Identify which cell holds the provided text, then report its [x, y] central coordinate. 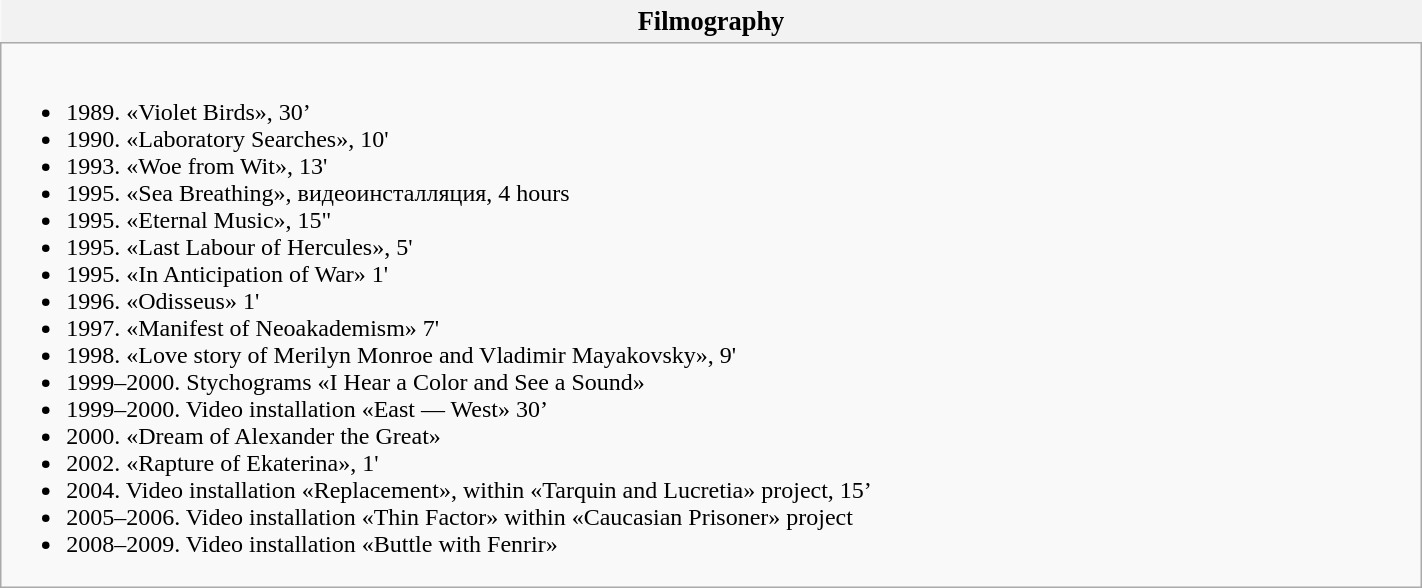
Filmography [711, 22]
